Locate the cell with the specified text and output its [x, y] center coordinate. 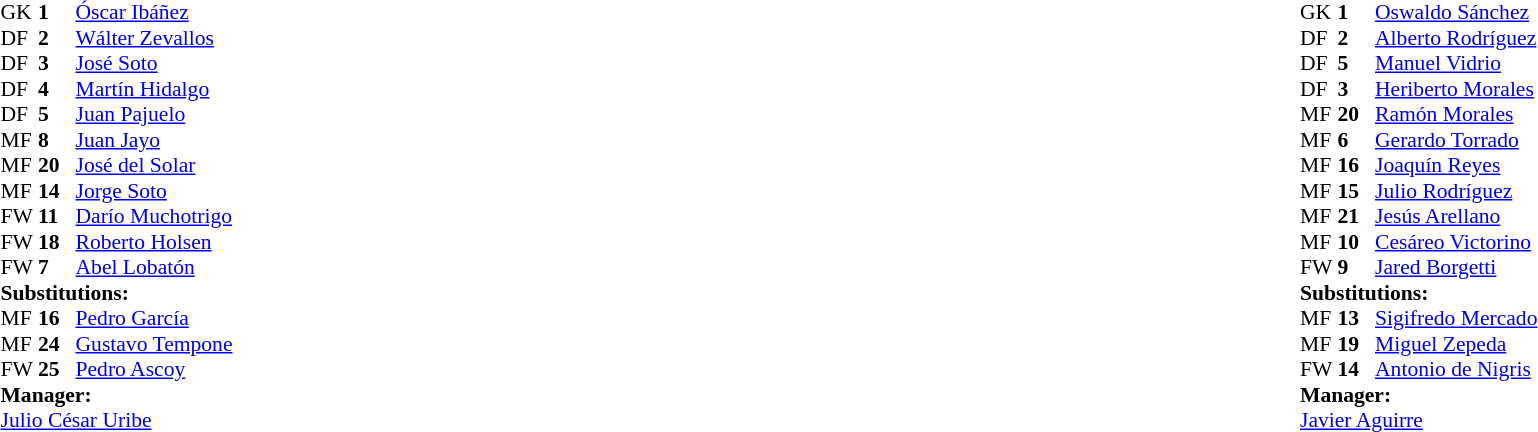
Cesáreo Victorino [1456, 242]
Juan Pajuelo [157, 115]
Antonio de Nigris [1456, 369]
15 [1357, 191]
11 [57, 217]
Óscar Ibáñez [157, 13]
Jesús Arellano [1456, 217]
8 [57, 140]
Gustavo Tempone [157, 344]
Martín Hidalgo [157, 89]
Jorge Soto [157, 191]
18 [57, 242]
Jared Borgetti [1456, 267]
Alberto Rodríguez [1456, 38]
Roberto Holsen [157, 242]
6 [1357, 140]
25 [57, 369]
7 [57, 267]
Ramón Morales [1456, 115]
Abel Lobatón [157, 267]
19 [1357, 344]
4 [57, 89]
José del Solar [157, 165]
13 [1357, 319]
10 [1357, 242]
24 [57, 344]
Julio Rodríguez [1456, 191]
Miguel Zepeda [1456, 344]
José Soto [157, 63]
Manuel Vidrio [1456, 63]
Darío Muchotrigo [157, 217]
9 [1357, 267]
Pedro Ascoy [157, 369]
Oswaldo Sánchez [1456, 13]
Wálter Zevallos [157, 38]
Pedro García [157, 319]
Gerardo Torrado [1456, 140]
Heriberto Morales [1456, 89]
Sigifredo Mercado [1456, 319]
Joaquín Reyes [1456, 165]
21 [1357, 217]
Juan Jayo [157, 140]
